From the cell containing the given text, extract its center point as (x, y) coordinate. 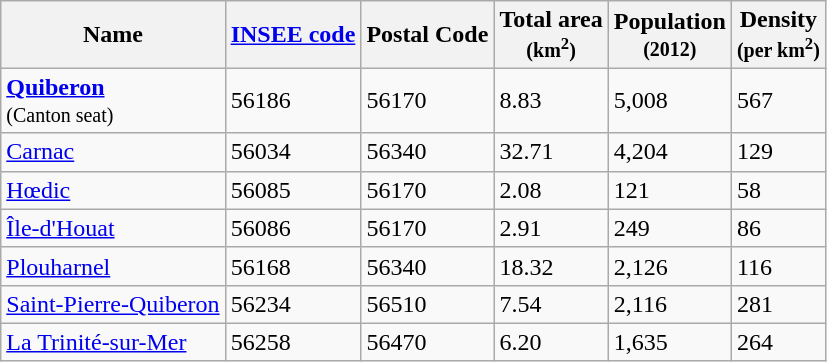
Name (113, 34)
Density(per km2) (778, 34)
86 (778, 228)
Hœdic (113, 190)
121 (670, 190)
249 (670, 228)
Postal Code (428, 34)
567 (778, 100)
281 (778, 304)
Carnac (113, 152)
56234 (293, 304)
Saint-Pierre-Quiberon (113, 304)
129 (778, 152)
2,126 (670, 266)
32.71 (551, 152)
La Trinité-sur-Mer (113, 342)
Population(2012) (670, 34)
2,116 (670, 304)
56186 (293, 100)
6.20 (551, 342)
56085 (293, 190)
7.54 (551, 304)
Quiberon(Canton seat) (113, 100)
INSEE code (293, 34)
56510 (428, 304)
264 (778, 342)
116 (778, 266)
56034 (293, 152)
58 (778, 190)
Total area(km2) (551, 34)
2.08 (551, 190)
2.91 (551, 228)
Plouharnel (113, 266)
56168 (293, 266)
5,008 (670, 100)
1,635 (670, 342)
Île-d'Houat (113, 228)
56258 (293, 342)
18.32 (551, 266)
4,204 (670, 152)
56086 (293, 228)
56470 (428, 342)
8.83 (551, 100)
